Provide the (x, y) coordinate of the cell's center where the given text is located.  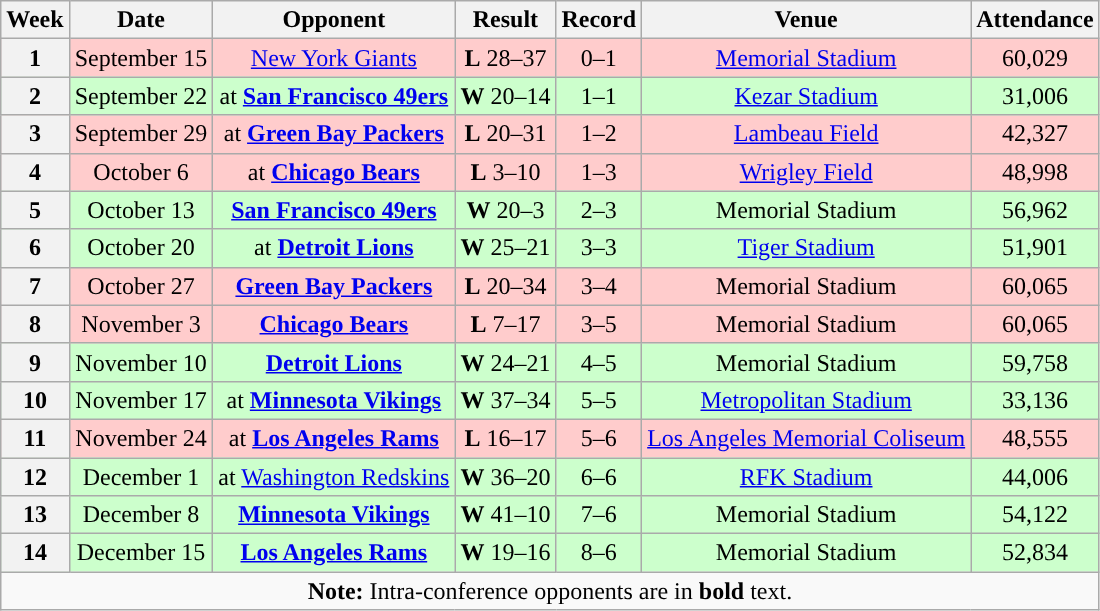
Los Angeles Rams (334, 553)
W 24–21 (506, 362)
Kezar Stadium (806, 96)
Metropolitan Stadium (806, 400)
Detroit Lions (334, 362)
W 37–34 (506, 400)
November 24 (141, 438)
Result (506, 20)
48,998 (1035, 172)
5 (35, 210)
Los Angeles Memorial Coliseum (806, 438)
Tiger Stadium (806, 248)
48,555 (1035, 438)
59,758 (1035, 362)
8–6 (599, 553)
L 28–37 (506, 58)
September 29 (141, 134)
New York Giants (334, 58)
Week (35, 20)
13 (35, 515)
14 (35, 553)
October 27 (141, 286)
December 1 (141, 477)
5–6 (599, 438)
8 (35, 324)
52,834 (1035, 553)
W 20–14 (506, 96)
W 36–20 (506, 477)
November 17 (141, 400)
Opponent (334, 20)
W 19–16 (506, 553)
L 20–34 (506, 286)
at Chicago Bears (334, 172)
December 8 (141, 515)
W 25–21 (506, 248)
1 (35, 58)
56,962 (1035, 210)
W 41–10 (506, 515)
Note: Intra-conference opponents are in bold text. (550, 591)
2 (35, 96)
L 20–31 (506, 134)
6–6 (599, 477)
October 13 (141, 210)
0–1 (599, 58)
1–3 (599, 172)
1–2 (599, 134)
31,006 (1035, 96)
at Green Bay Packers (334, 134)
4 (35, 172)
Record (599, 20)
October 6 (141, 172)
4–5 (599, 362)
L 3–10 (506, 172)
November 10 (141, 362)
51,901 (1035, 248)
at Los Angeles Rams (334, 438)
at Minnesota Vikings (334, 400)
L 16–17 (506, 438)
Attendance (1035, 20)
54,122 (1035, 515)
3–5 (599, 324)
3 (35, 134)
9 (35, 362)
5–5 (599, 400)
3–3 (599, 248)
RFK Stadium (806, 477)
42,327 (1035, 134)
7 (35, 286)
10 (35, 400)
Lambeau Field (806, 134)
December 15 (141, 553)
6 (35, 248)
September 15 (141, 58)
November 3 (141, 324)
11 (35, 438)
Date (141, 20)
Wrigley Field (806, 172)
12 (35, 477)
3–4 (599, 286)
Minnesota Vikings (334, 515)
2–3 (599, 210)
L 7–17 (506, 324)
San Francisco 49ers (334, 210)
at San Francisco 49ers (334, 96)
1–1 (599, 96)
September 22 (141, 96)
W 20–3 (506, 210)
October 20 (141, 248)
60,029 (1035, 58)
44,006 (1035, 477)
Green Bay Packers (334, 286)
Venue (806, 20)
at Detroit Lions (334, 248)
33,136 (1035, 400)
at Washington Redskins (334, 477)
7–6 (599, 515)
Chicago Bears (334, 324)
